Detect which cell encompasses the target text, then output its [x, y] center coordinate. 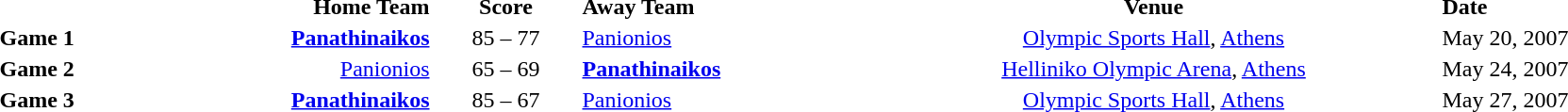
85 – 77 [505, 38]
Olympic Sports Hall, Athens [1154, 38]
Helliniko Olympic Arena, Athens [1154, 69]
65 – 69 [505, 69]
